Return [X, Y] of the center of cell containing provided text 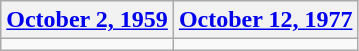
October 12, 1977 [266, 20]
October 2, 1959 [88, 20]
